Scan for the cell matching the given text and deliver its [x, y] coordinate at center. 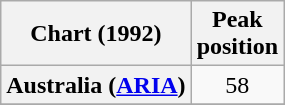
Chart (1992) [96, 34]
58 [237, 85]
Australia (ARIA) [96, 85]
Peakposition [237, 34]
